From the cell containing the given text, extract its center point as [x, y] coordinate. 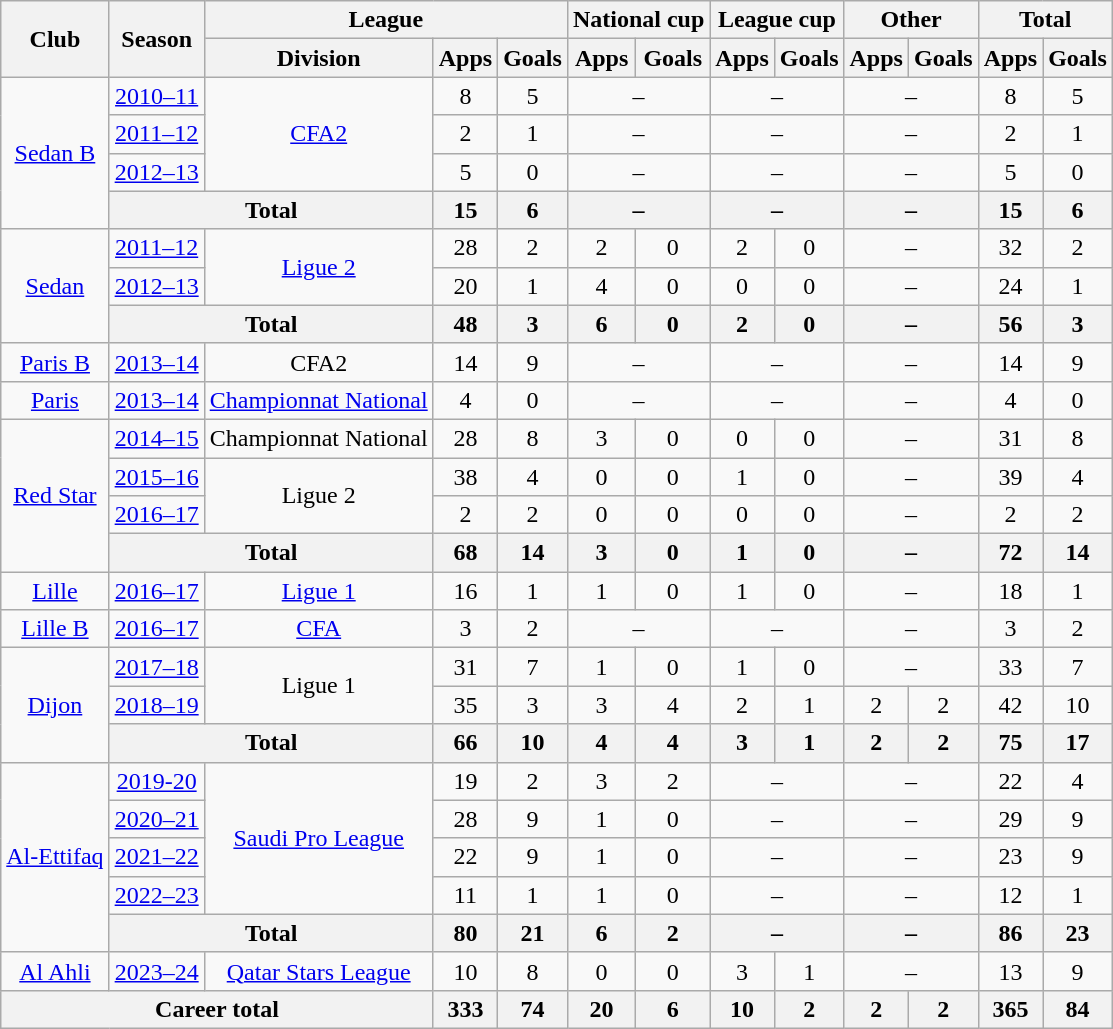
2015–16 [156, 477]
Al Ahli [55, 971]
Division [318, 58]
2022–23 [156, 895]
84 [1078, 1009]
24 [1010, 286]
Sedan [55, 286]
Other [911, 20]
86 [1010, 933]
League cup [777, 20]
2021–22 [156, 857]
80 [465, 933]
16 [465, 591]
Club [55, 39]
32 [1010, 248]
35 [465, 705]
38 [465, 477]
365 [1010, 1009]
2023–24 [156, 971]
17 [1078, 743]
Red Star [55, 495]
39 [1010, 477]
18 [1010, 591]
74 [533, 1009]
2019-20 [156, 781]
Lille B [55, 629]
Paris B [55, 362]
66 [465, 743]
2018–19 [156, 705]
19 [465, 781]
2020–21 [156, 819]
Dijon [55, 705]
League [386, 20]
29 [1010, 819]
333 [465, 1009]
2017–18 [156, 667]
2010–11 [156, 96]
42 [1010, 705]
68 [465, 553]
National cup [638, 20]
Qatar Stars League [318, 971]
56 [1010, 324]
2014–15 [156, 438]
Saudi Pro League [318, 838]
Sedan B [55, 153]
11 [465, 895]
72 [1010, 553]
CFA [318, 629]
48 [465, 324]
Season [156, 39]
13 [1010, 971]
Lille [55, 591]
Paris [55, 400]
Al-Ettifaq [55, 857]
12 [1010, 895]
Career total [217, 1009]
75 [1010, 743]
33 [1010, 667]
21 [533, 933]
